Search for the cell housing the specified text and yield its (x, y) center coordinate. 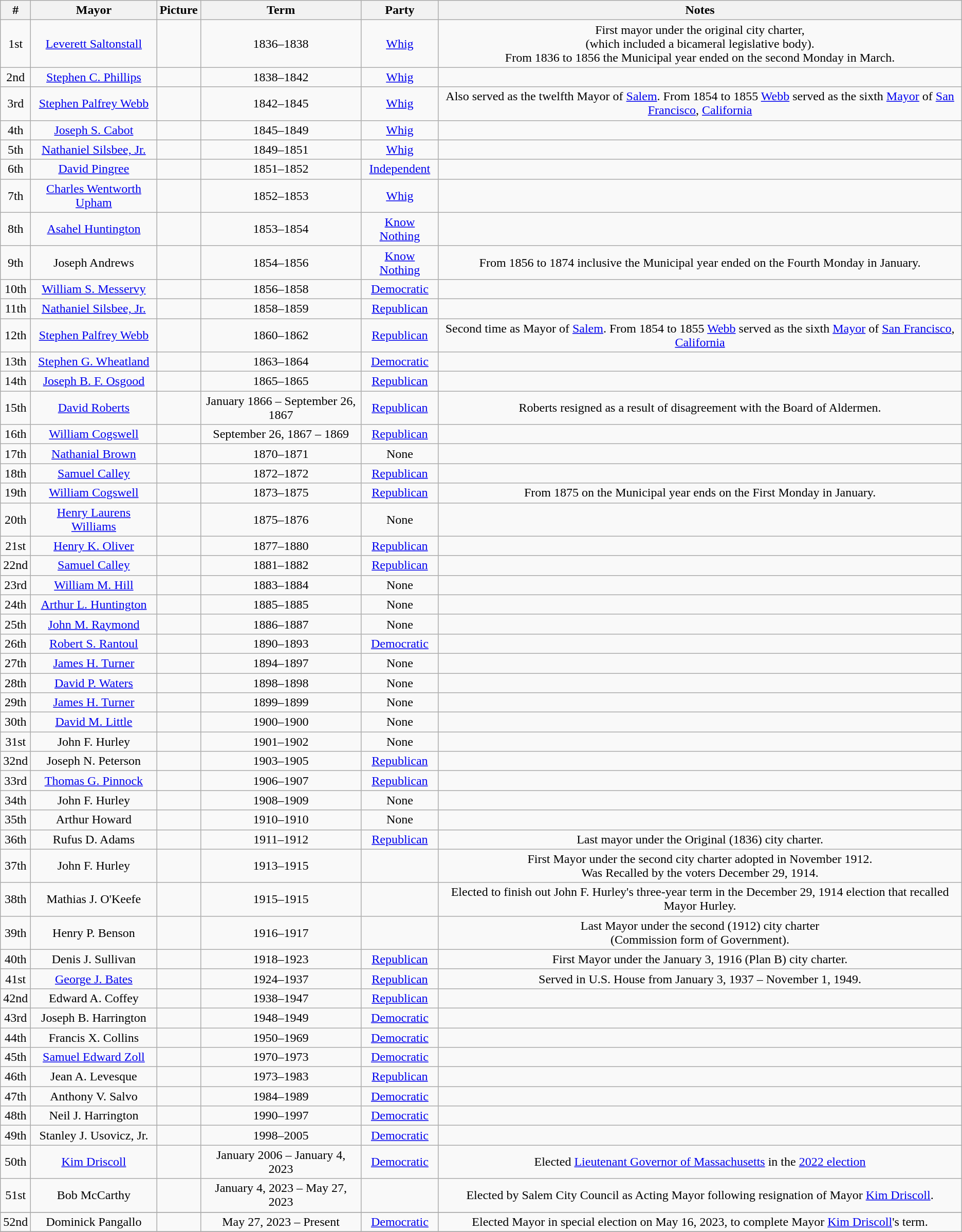
David Roberts (94, 408)
44th (15, 1038)
Picture (179, 10)
1853–1854 (281, 229)
First Mayor under the second city charter adopted in November 1912.Was Recalled by the voters December 29, 1914. (700, 866)
1870–1871 (281, 454)
Also served as the twelfth Mayor of Salem. From 1854 to 1855 Webb served as the sixth Mayor of San Francisco, California (700, 104)
1863–1864 (281, 362)
Nathanial Brown (94, 454)
18th (15, 473)
Robert S. Rantoul (94, 643)
1950–1969 (281, 1038)
January 1866 – September 26, 1867 (281, 408)
Joseph Andrews (94, 262)
1990–1997 (281, 1116)
4th (15, 130)
1852–1853 (281, 195)
David Pingree (94, 169)
1970–1973 (281, 1057)
1849–1851 (281, 150)
First Mayor under the January 3, 1916 (Plan B) city charter. (700, 959)
32nd (15, 761)
42nd (15, 998)
1973–1983 (281, 1077)
1854–1856 (281, 262)
Elected to finish out John F. Hurley's three-year term in the December 29, 1914 election that recalled Mayor Hurley. (700, 899)
1856–1858 (281, 289)
24th (15, 604)
Arthur L. Huntington (94, 604)
12th (15, 335)
1911–1912 (281, 839)
28th (15, 683)
6th (15, 169)
January 2006 – January 4, 2023 (281, 1162)
Henry Laurens Williams (94, 519)
1948–1949 (281, 1018)
1836–1838 (281, 44)
1886–1887 (281, 624)
Elected by Salem City Council as Acting Mayor following resignation of Mayor Kim Driscoll. (700, 1196)
Roberts resigned as a result of disagreement with the Board of Aldermen. (700, 408)
1883–1884 (281, 585)
30th (15, 722)
1901–1902 (281, 742)
1873–1875 (281, 493)
Denis J. Sullivan (94, 959)
1924–1937 (281, 979)
Rufus D. Adams (94, 839)
Jean A. Levesque (94, 1077)
45th (15, 1057)
Elected Lieutenant Governor of Massachusetts in the 2022 election (700, 1162)
From 1875 on the Municipal year ends on the First Monday in January. (700, 493)
Joseph B. F. Osgood (94, 381)
Mathias J. O'Keefe (94, 899)
Arthur Howard (94, 820)
1998–2005 (281, 1135)
7th (15, 195)
Second time as Mayor of Salem. From 1854 to 1855 Webb served as the sixth Mayor of San Francisco, California (700, 335)
46th (15, 1077)
1916–1917 (281, 932)
Stanley J. Usovicz, Jr. (94, 1135)
1877–1880 (281, 546)
2nd (15, 77)
1894–1897 (281, 663)
48th (15, 1116)
1838–1842 (281, 77)
1881–1882 (281, 565)
10th (15, 289)
1899–1899 (281, 703)
1915–1915 (281, 899)
25th (15, 624)
16th (15, 434)
11th (15, 308)
38th (15, 899)
Edward A. Coffey (94, 998)
1938–1947 (281, 998)
13th (15, 362)
Notes (700, 10)
26th (15, 643)
29th (15, 703)
John M. Raymond (94, 624)
1906–1907 (281, 781)
22nd (15, 565)
1851–1852 (281, 169)
Bob McCarthy (94, 1196)
5th (15, 150)
1845–1849 (281, 130)
52nd (15, 1222)
Leverett Saltonstall (94, 44)
34th (15, 800)
Henry P. Benson (94, 932)
Last mayor under the Original (1836) city charter. (700, 839)
1860–1862 (281, 335)
Asahel Huntington (94, 229)
Mayor (94, 10)
Independent (400, 169)
Last Mayor under the second (1912) city charter(Commission form of Government). (700, 932)
Joseph N. Peterson (94, 761)
David M. Little (94, 722)
Elected Mayor in special election on May 16, 2023, to complete Mayor Kim Driscoll's term. (700, 1222)
51st (15, 1196)
21st (15, 546)
Served in U.S. House from January 3, 1937 – November 1, 1949. (700, 979)
George J. Bates (94, 979)
Dominick Pangallo (94, 1222)
23rd (15, 585)
37th (15, 866)
41st (15, 979)
47th (15, 1096)
8th (15, 229)
17th (15, 454)
William S. Messervy (94, 289)
Term (281, 10)
1885–1885 (281, 604)
39th (15, 932)
1910–1910 (281, 820)
Joseph S. Cabot (94, 130)
Neil J. Harrington (94, 1116)
Party (400, 10)
Stephen G. Wheatland (94, 362)
January 4, 2023 – May 27, 2023 (281, 1196)
19th (15, 493)
1900–1900 (281, 722)
15th (15, 408)
35th (15, 820)
1872–1872 (281, 473)
1865–1865 (281, 381)
14th (15, 381)
50th (15, 1162)
Joseph B. Harrington (94, 1018)
1898–1898 (281, 683)
Stephen C. Phillips (94, 77)
1903–1905 (281, 761)
May 27, 2023 – Present (281, 1222)
49th (15, 1135)
1908–1909 (281, 800)
Charles Wentworth Upham (94, 195)
3rd (15, 104)
1913–1915 (281, 866)
20th (15, 519)
Kim Driscoll (94, 1162)
William M. Hill (94, 585)
September 26, 1867 – 1869 (281, 434)
Francis X. Collins (94, 1038)
# (15, 10)
1875–1876 (281, 519)
1890–1893 (281, 643)
Samuel Edward Zoll (94, 1057)
43rd (15, 1018)
David P. Waters (94, 683)
Thomas G. Pinnock (94, 781)
1st (15, 44)
33rd (15, 781)
36th (15, 839)
From 1856 to 1874 inclusive the Municipal year ended on the Fourth Monday in January. (700, 262)
1984–1989 (281, 1096)
40th (15, 959)
27th (15, 663)
31st (15, 742)
Anthony V. Salvo (94, 1096)
1842–1845 (281, 104)
1858–1859 (281, 308)
Henry K. Oliver (94, 546)
1918–1923 (281, 959)
9th (15, 262)
